Locate the cell with the specified text and output its [X, Y] center coordinate. 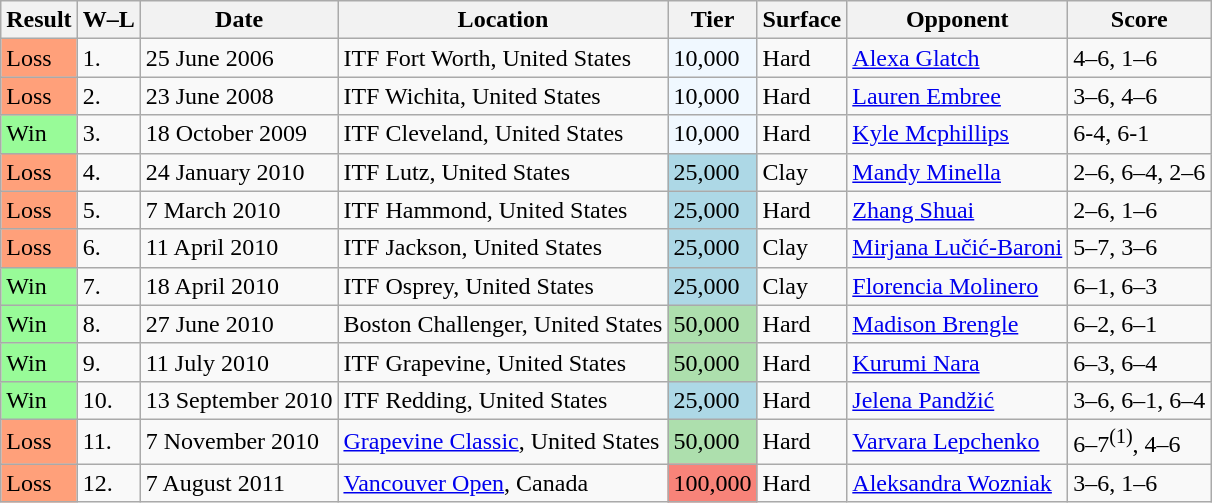
Florencia Molinero [958, 286]
1. [108, 58]
7. [108, 286]
9. [108, 362]
4. [108, 172]
6-4, 6-1 [1140, 134]
18 October 2009 [239, 134]
5. [108, 210]
23 June 2008 [239, 96]
24 January 2010 [239, 172]
Varvara Lepchenko [958, 442]
ITF Cleveland, United States [503, 134]
11 April 2010 [239, 248]
Score [1140, 20]
Date [239, 20]
6–3, 6–4 [1140, 362]
100,000 [712, 483]
3–6, 6–1, 6–4 [1140, 400]
Lauren Embree [958, 96]
Location [503, 20]
ITF Hammond, United States [503, 210]
ITF Osprey, United States [503, 286]
6. [108, 248]
Grapevine Classic, United States [503, 442]
ITF Redding, United States [503, 400]
Madison Brengle [958, 324]
6–2, 6–1 [1140, 324]
ITF Lutz, United States [503, 172]
Surface [802, 20]
ITF Wichita, United States [503, 96]
W–L [108, 20]
Mandy Minella [958, 172]
Tier [712, 20]
Opponent [958, 20]
3–6, 1–6 [1140, 483]
Zhang Shuai [958, 210]
Mirjana Lučić-Baroni [958, 248]
2–6, 1–6 [1140, 210]
2. [108, 96]
Vancouver Open, Canada [503, 483]
Kyle Mcphillips [958, 134]
5–7, 3–6 [1140, 248]
12. [108, 483]
2–6, 6–4, 2–6 [1140, 172]
ITF Grapevine, United States [503, 362]
10. [108, 400]
Alexa Glatch [958, 58]
11. [108, 442]
Result [39, 20]
7 November 2010 [239, 442]
4–6, 1–6 [1140, 58]
8. [108, 324]
6–7(1), 4–6 [1140, 442]
Boston Challenger, United States [503, 324]
3–6, 4–6 [1140, 96]
7 August 2011 [239, 483]
6–1, 6–3 [1140, 286]
18 April 2010 [239, 286]
Kurumi Nara [958, 362]
Jelena Pandžić [958, 400]
Aleksandra Wozniak [958, 483]
ITF Fort Worth, United States [503, 58]
7 March 2010 [239, 210]
3. [108, 134]
ITF Jackson, United States [503, 248]
27 June 2010 [239, 324]
25 June 2006 [239, 58]
13 September 2010 [239, 400]
11 July 2010 [239, 362]
